Determine the [X, Y] coordinate at the center of the cell enclosing the given text.  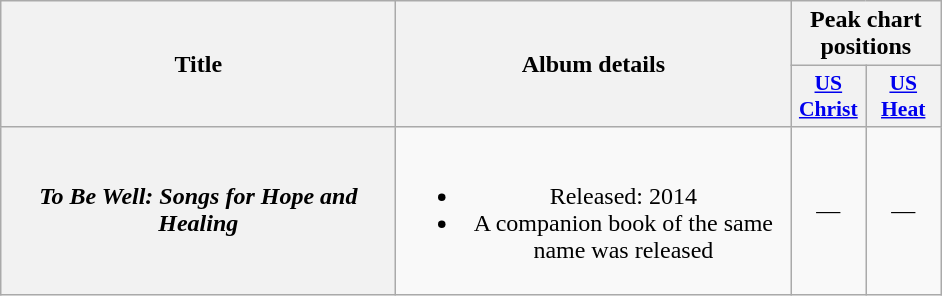
USHeat [904, 96]
Title [198, 64]
Peak chart positions [866, 34]
Album details [594, 64]
Released: 2014A companion book of the same name was released [594, 210]
To Be Well: Songs for Hope and Healing [198, 210]
USChrist [828, 96]
